Output the (X, Y) coordinate of the center of the cell containing the given text.  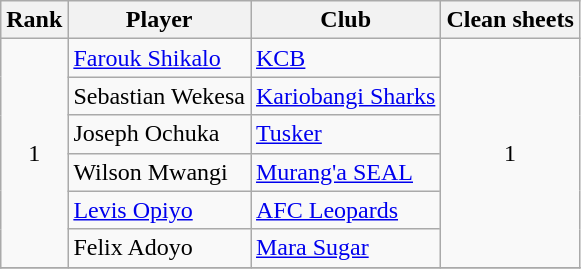
Tusker (345, 134)
Club (345, 20)
Mara Sugar (345, 248)
Wilson Mwangi (160, 172)
Clean sheets (510, 20)
Joseph Ochuka (160, 134)
AFC Leopards (345, 210)
Felix Adoyo (160, 248)
KCB (345, 58)
Farouk Shikalo (160, 58)
Levis Opiyo (160, 210)
Player (160, 20)
Kariobangi Sharks (345, 96)
Sebastian Wekesa (160, 96)
Murang'a SEAL (345, 172)
Rank (34, 20)
